For the text-containing cell, return its midpoint in [X, Y] coordinate format. 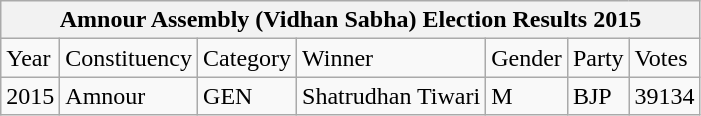
Category [248, 58]
Year [30, 58]
Amnour Assembly (Vidhan Sabha) Election Results 2015 [350, 20]
Shatrudhan Tiwari [392, 96]
Gender [527, 58]
Amnour [129, 96]
Votes [664, 58]
39134 [664, 96]
GEN [248, 96]
Constituency [129, 58]
M [527, 96]
Winner [392, 58]
BJP [598, 96]
Party [598, 58]
2015 [30, 96]
